Find where the given text appears and provide that cell's center as [X, Y] coordinate. 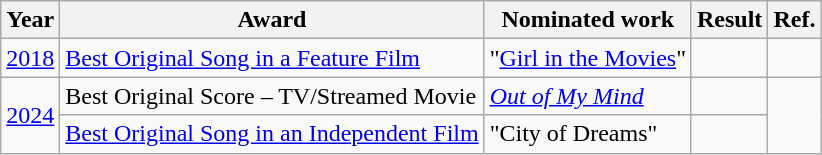
Best Original Song in an Independent Film [272, 134]
Out of My Mind [588, 96]
Award [272, 20]
Best Original Score – TV/Streamed Movie [272, 96]
Year [30, 20]
Result [729, 20]
Best Original Song in a Feature Film [272, 58]
"City of Dreams" [588, 134]
2024 [30, 115]
"Girl in the Movies" [588, 58]
2018 [30, 58]
Nominated work [588, 20]
Ref. [794, 20]
